Return the [X, Y] coordinate for the center point of the cell that contains the specified text.  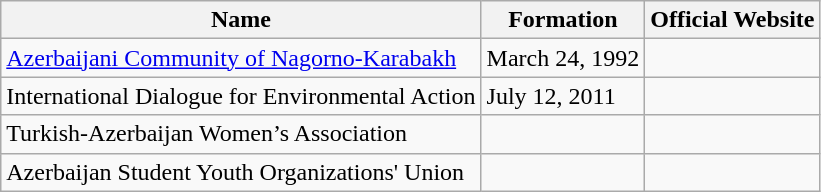
Formation [563, 20]
Azerbaijan Student Youth Organizations' Union [241, 172]
March 24, 1992 [563, 58]
Official Website [732, 20]
Name [241, 20]
International Dialogue for Environmental Action [241, 96]
July 12, 2011 [563, 96]
Azerbaijani Community of Nagorno-Karabakh [241, 58]
Turkish-Azerbaijan Women’s Association [241, 134]
